For the text-containing cell, return its midpoint in [x, y] coordinate format. 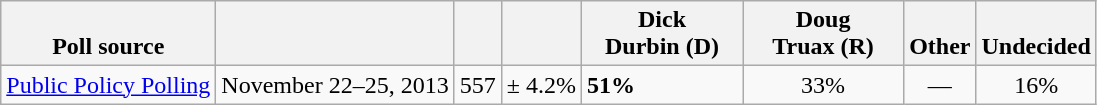
557 [478, 85]
Other [940, 34]
Undecided [1036, 34]
Public Policy Polling [108, 85]
November 22–25, 2013 [335, 85]
33% [824, 85]
DickDurbin (D) [662, 34]
16% [1036, 85]
— [940, 85]
± 4.2% [541, 85]
DougTruax (R) [824, 34]
51% [662, 85]
Poll source [108, 34]
